Determine the (x, y) coordinate at the center of the cell enclosing the given text.  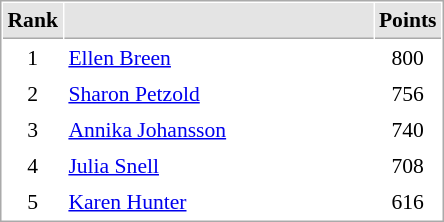
756 (408, 93)
3 (32, 129)
Points (408, 21)
2 (32, 93)
740 (408, 129)
5 (32, 201)
Ellen Breen (218, 57)
708 (408, 165)
616 (408, 201)
800 (408, 57)
1 (32, 57)
Sharon Petzold (218, 93)
4 (32, 165)
Karen Hunter (218, 201)
Rank (32, 21)
Annika Johansson (218, 129)
Julia Snell (218, 165)
